Find where the given text appears and provide that cell's center as [X, Y] coordinate. 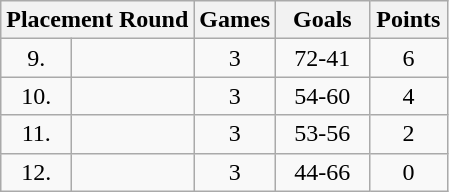
0 [408, 172]
10. [36, 96]
11. [36, 134]
44-66 [323, 172]
Placement Round [98, 20]
72-41 [323, 58]
12. [36, 172]
53-56 [323, 134]
Goals [323, 20]
2 [408, 134]
6 [408, 58]
Points [408, 20]
9. [36, 58]
54-60 [323, 96]
4 [408, 96]
Games [235, 20]
